For the text-containing cell, return its midpoint in [X, Y] coordinate format. 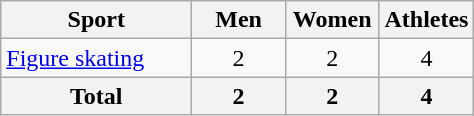
Women [332, 20]
Athletes [426, 20]
Men [239, 20]
Total [96, 96]
Figure skating [96, 58]
Sport [96, 20]
